Capture the cell that displays the provided text and extract its (x, y) central coordinate. 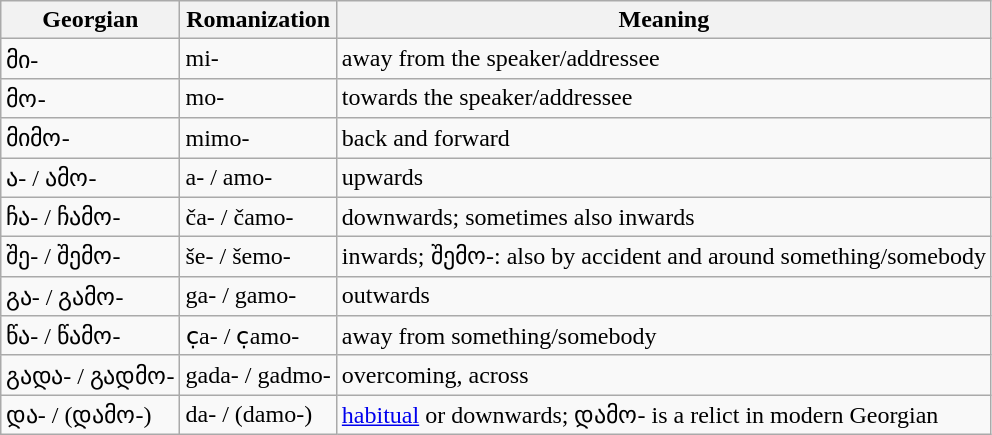
še- / šemo- (258, 257)
away from something/somebody (664, 336)
გადა- / გადმო- (90, 375)
downwards; sometimes also inwards (664, 217)
gada- / gadmo- (258, 375)
მო- (90, 98)
habitual or downwards; დამო- is a relict in modern Georgian (664, 415)
მიმო- (90, 138)
ča- / čamo- (258, 217)
შე- / შემო- (90, 257)
da- / (damo-) (258, 415)
mo- (258, 98)
a- / amo- (258, 178)
მი- (90, 59)
back and forward (664, 138)
inwards; შემო-: also by accident and around something/somebody (664, 257)
და- / (დამო-) (90, 415)
ა- / ამო- (90, 178)
mimo- (258, 138)
c̣a- / c̣amo- (258, 336)
გა- / გამო- (90, 296)
Romanization (258, 20)
upwards (664, 178)
away from the speaker/addressee (664, 59)
Georgian (90, 20)
Meaning (664, 20)
წა- / წამო- (90, 336)
outwards (664, 296)
overcoming, across (664, 375)
towards the speaker/addressee (664, 98)
ga- / gamo- (258, 296)
mi- (258, 59)
ჩა- / ჩამო- (90, 217)
